Search for the cell housing the specified text and yield its (x, y) center coordinate. 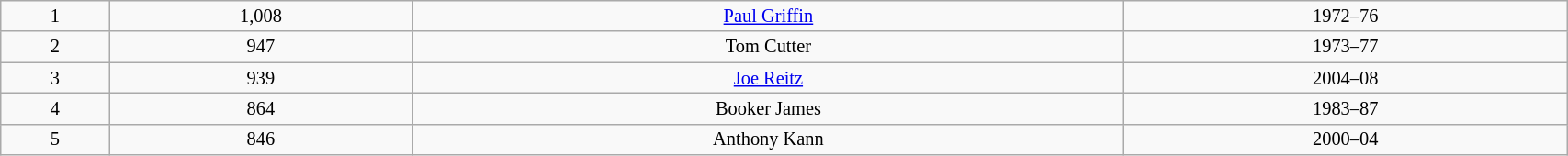
864 (261, 108)
4 (55, 108)
1,008 (261, 16)
2004–08 (1346, 78)
Joe Reitz (768, 78)
2 (55, 47)
Paul Griffin (768, 16)
1972–76 (1346, 16)
1 (55, 16)
1973–77 (1346, 47)
947 (261, 47)
3 (55, 78)
Anthony Kann (768, 139)
2000–04 (1346, 139)
846 (261, 139)
939 (261, 78)
Tom Cutter (768, 47)
5 (55, 139)
1983–87 (1346, 108)
Booker James (768, 108)
